From the cell containing the given text, extract its center point as [X, Y] coordinate. 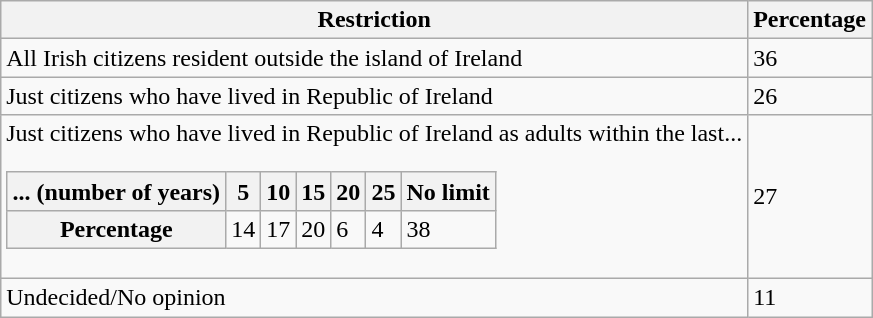
14 [244, 229]
4 [384, 229]
17 [278, 229]
15 [314, 191]
26 [810, 96]
6 [348, 229]
38 [448, 229]
36 [810, 58]
... (number of years) [116, 191]
All Irish citizens resident outside the island of Ireland [374, 58]
No limit [448, 191]
Restriction [374, 20]
Undecided/No opinion [374, 298]
11 [810, 298]
27 [810, 197]
5 [244, 191]
25 [384, 191]
Just citizens who have lived in Republic of Ireland [374, 96]
10 [278, 191]
